Find where the given text appears and provide that cell's center as [x, y] coordinate. 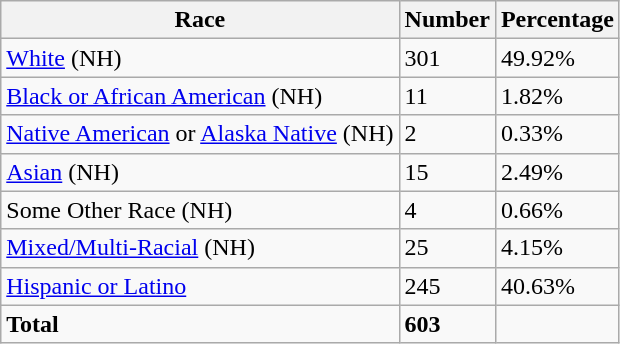
Black or African American (NH) [200, 96]
Some Other Race (NH) [200, 210]
Hispanic or Latino [200, 286]
11 [447, 96]
0.66% [557, 210]
Native American or Alaska Native (NH) [200, 134]
Percentage [557, 20]
15 [447, 172]
0.33% [557, 134]
4 [447, 210]
Asian (NH) [200, 172]
2 [447, 134]
25 [447, 248]
White (NH) [200, 58]
1.82% [557, 96]
2.49% [557, 172]
Mixed/Multi-Racial (NH) [200, 248]
40.63% [557, 286]
Total [200, 324]
Number [447, 20]
Race [200, 20]
49.92% [557, 58]
245 [447, 286]
603 [447, 324]
4.15% [557, 248]
301 [447, 58]
